Return [x, y] of the center of cell containing provided text 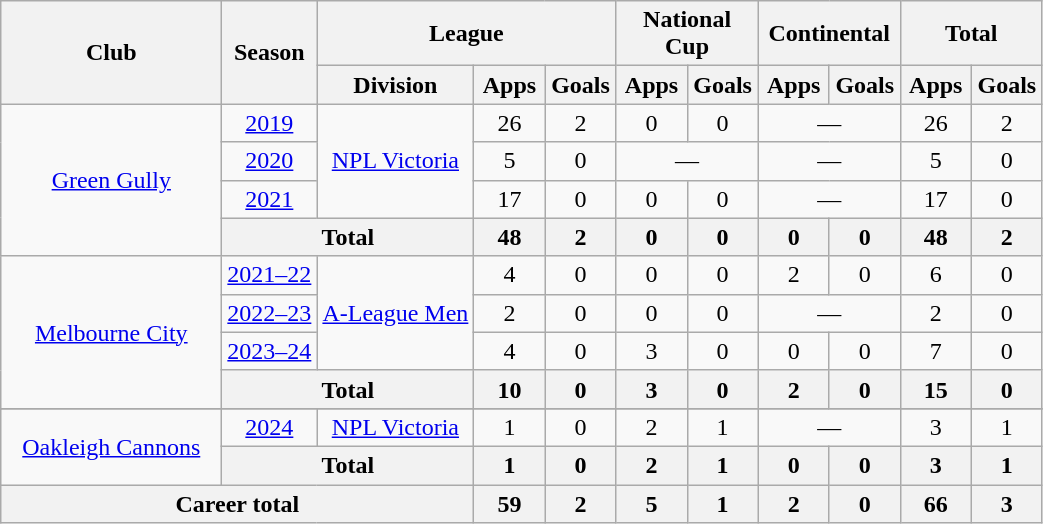
15 [936, 389]
59 [510, 503]
2024 [270, 427]
7 [936, 351]
Career total [238, 503]
Season [270, 52]
2022–23 [270, 313]
Oakleigh Cannons [112, 446]
Division [396, 85]
Continental [829, 34]
Green Gully [112, 180]
2021 [270, 199]
2020 [270, 161]
A-League Men [396, 313]
6 [936, 275]
2023–24 [270, 351]
66 [936, 503]
Club [112, 52]
League [466, 34]
10 [510, 389]
2021–22 [270, 275]
National Cup [687, 34]
Melbourne City [112, 332]
2019 [270, 123]
